Search for the cell housing the specified text and yield its [x, y] center coordinate. 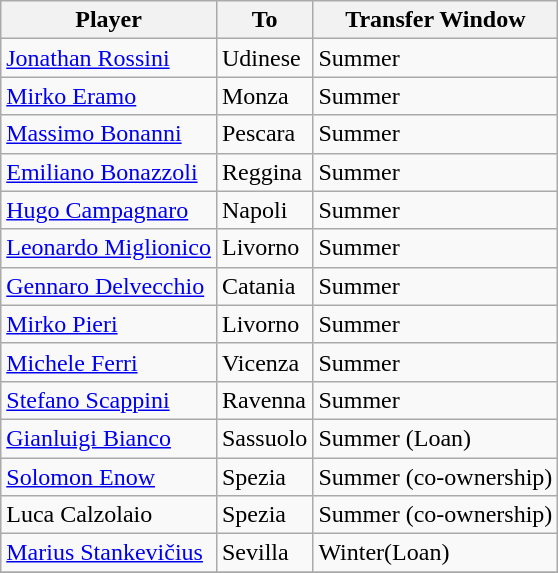
Sevilla [264, 553]
Pescara [264, 134]
Summer (Loan) [436, 438]
Jonathan Rossini [109, 58]
To [264, 20]
Solomon Enow [109, 477]
Gianluigi Bianco [109, 438]
Mirko Eramo [109, 96]
Catania [264, 286]
Udinese [264, 58]
Michele Ferri [109, 362]
Leonardo Miglionico [109, 248]
Gennaro Delvecchio [109, 286]
Hugo Campagnaro [109, 210]
Vicenza [264, 362]
Massimo Bonanni [109, 134]
Monza [264, 96]
Transfer Window [436, 20]
Reggina [264, 172]
Mirko Pieri [109, 324]
Luca Calzolaio [109, 515]
Stefano Scappini [109, 400]
Napoli [264, 210]
Sassuolo [264, 438]
Winter(Loan) [436, 553]
Marius Stankevičius [109, 553]
Emiliano Bonazzoli [109, 172]
Player [109, 20]
Ravenna [264, 400]
